Output the [X, Y] coordinate of the center of the cell containing the given text.  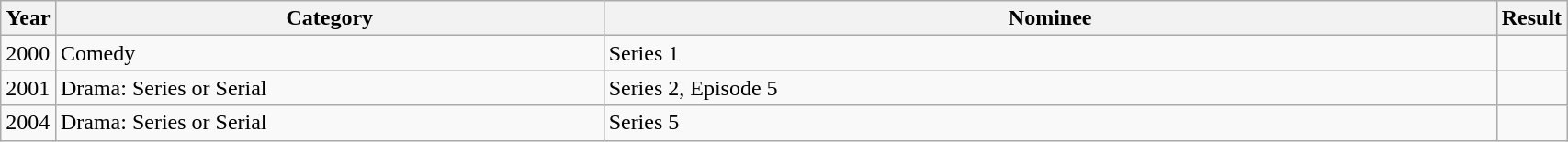
Series 5 [1050, 123]
2001 [28, 88]
Series 2, Episode 5 [1050, 88]
Year [28, 18]
2000 [28, 53]
Result [1531, 18]
Nominee [1050, 18]
Series 1 [1050, 53]
Comedy [329, 53]
2004 [28, 123]
Category [329, 18]
